Return (X, Y) of the center of cell containing provided text 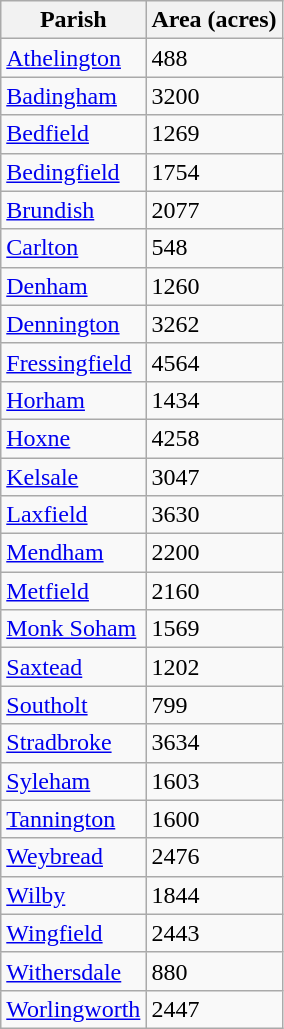
1260 (214, 286)
3262 (214, 324)
4258 (214, 438)
2160 (214, 591)
488 (214, 58)
Kelsale (74, 477)
Hoxne (74, 438)
Weybread (74, 857)
Area (acres) (214, 20)
799 (214, 705)
1754 (214, 172)
Wingfield (74, 933)
1569 (214, 629)
Brundish (74, 210)
2476 (214, 857)
Syleham (74, 781)
1202 (214, 667)
4564 (214, 362)
Withersdale (74, 971)
Worlingworth (74, 1009)
3634 (214, 743)
Dennington (74, 324)
Bedfield (74, 134)
Athelington (74, 58)
1434 (214, 400)
2200 (214, 553)
1600 (214, 819)
2447 (214, 1009)
1269 (214, 134)
Saxtead (74, 667)
Horham (74, 400)
2077 (214, 210)
1603 (214, 781)
1844 (214, 895)
Fressingfield (74, 362)
Stradbroke (74, 743)
Mendham (74, 553)
Parish (74, 20)
Monk Soham (74, 629)
Denham (74, 286)
Southolt (74, 705)
548 (214, 248)
Carlton (74, 248)
Metfield (74, 591)
3200 (214, 96)
Bedingfield (74, 172)
3047 (214, 477)
Tannington (74, 819)
880 (214, 971)
Badingham (74, 96)
Wilby (74, 895)
Laxfield (74, 515)
3630 (214, 515)
2443 (214, 933)
